Locate the cell with the specified text and output its [X, Y] center coordinate. 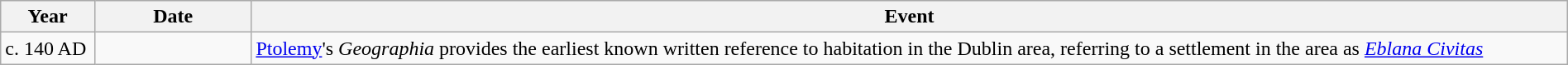
Event [910, 17]
c. 140 AD [48, 48]
Year [48, 17]
Date [172, 17]
